Scan for the cell matching the given text and deliver its [x, y] coordinate at center. 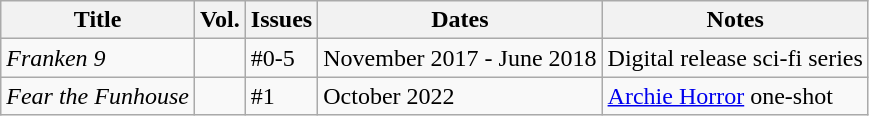
November 2017 - June 2018 [460, 58]
Dates [460, 20]
Fear the Funhouse [98, 96]
Vol. [220, 20]
Title [98, 20]
Digital release sci-fi series [735, 58]
October 2022 [460, 96]
Franken 9 [98, 58]
Notes [735, 20]
#0-5 [281, 58]
Archie Horror one-shot [735, 96]
Issues [281, 20]
#1 [281, 96]
